Determine the [X, Y] coordinate at the center of the cell enclosing the given text.  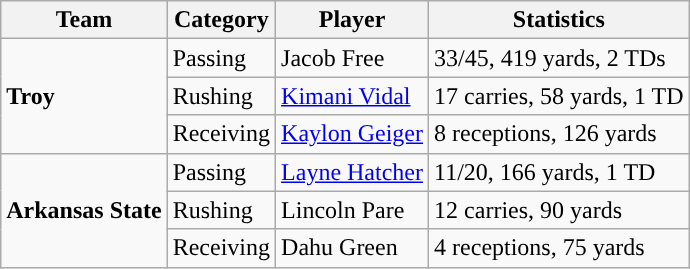
11/20, 166 yards, 1 TD [560, 172]
Lincoln Pare [352, 210]
33/45, 419 yards, 2 TDs [560, 58]
Dahu Green [352, 248]
Jacob Free [352, 58]
Statistics [560, 20]
Category [221, 20]
Kaylon Geiger [352, 134]
Player [352, 20]
8 receptions, 126 yards [560, 134]
Troy [84, 96]
12 carries, 90 yards [560, 210]
4 receptions, 75 yards [560, 248]
Team [84, 20]
Arkansas State [84, 210]
17 carries, 58 yards, 1 TD [560, 96]
Layne Hatcher [352, 172]
Kimani Vidal [352, 96]
